Return (x, y) of the center of cell containing provided text 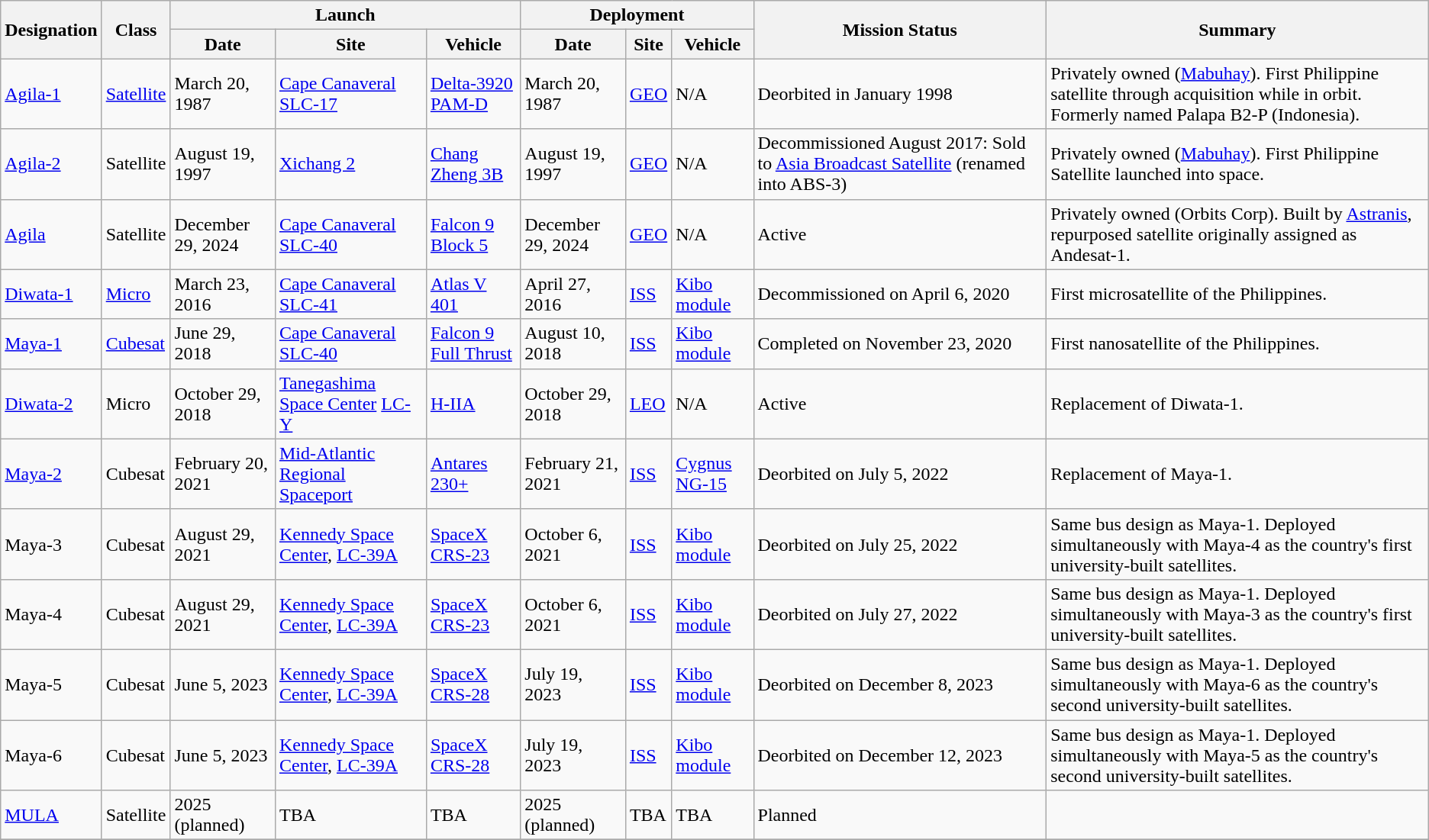
Cape Canaveral SLC-17 (350, 94)
Delta-3920 PAM-D (473, 94)
Deorbited on July 27, 2022 (900, 614)
Replacement of Maya-1. (1238, 474)
Maya-2 (51, 474)
First nanosatellite of the Philippines. (1238, 343)
Chang Zheng 3B (473, 164)
Planned (900, 815)
Deployment (637, 15)
Decommissioned August 2017: Sold to Asia Broadcast Satellite (renamed into ABS-3) (900, 164)
Maya-5 (51, 684)
March 23, 2016 (223, 294)
April 27, 2016 (573, 294)
February 21, 2021 (573, 474)
Deorbited on July 25, 2022 (900, 544)
Designation (51, 30)
Falcon 9 Full Thrust (473, 343)
Falcon 9 Block 5 (473, 234)
Deorbited on July 5, 2022 (900, 474)
Deorbited in January 1998 (900, 94)
Antares 230+ (473, 474)
Diwata-2 (51, 404)
Agila-1 (51, 94)
Cape Canaveral SLC-41 (350, 294)
Summary (1238, 30)
Agila (51, 234)
Mission Status (900, 30)
Class (136, 30)
Privately owned (Orbits Corp). Built by Astranis, repurposed satellite originally assigned as Andesat-1. (1238, 234)
Tanegashima Space Center LC-Y (350, 404)
Cygnus NG-15 (713, 474)
Maya-3 (51, 544)
Privately owned (Mabuhay). First Philippine Satellite launched into space. (1238, 164)
Mid-Atlantic Regional Spaceport (350, 474)
MULA (51, 815)
Decommissioned on April 6, 2020 (900, 294)
H-IIA (473, 404)
Same bus design as Maya-1. Deployed simultaneously with Maya-5 as the country's second university-built satellites. (1238, 755)
February 20, 2021 (223, 474)
June 29, 2018 (223, 343)
Deorbited on December 12, 2023 (900, 755)
Launch (345, 15)
August 10, 2018 (573, 343)
LEO (648, 404)
Same bus design as Maya-1. Deployed simultaneously with Maya-3 as the country's first university-built satellites. (1238, 614)
First microsatellite of the Philippines. (1238, 294)
Xichang 2 (350, 164)
Same bus design as Maya-1. Deployed simultaneously with Maya-6 as the country's second university-built satellites. (1238, 684)
Replacement of Diwata-1. (1238, 404)
Atlas V 401 (473, 294)
Completed on November 23, 2020 (900, 343)
Deorbited on December 8, 2023 (900, 684)
Privately owned (Mabuhay). First Philippine satellite through acquisition while in orbit. Formerly named Palapa B2-P (Indonesia). (1238, 94)
Agila-2 (51, 164)
Maya-4 (51, 614)
Maya-1 (51, 343)
Same bus design as Maya-1. Deployed simultaneously with Maya-4 as the country's first university-built satellites. (1238, 544)
Maya-6 (51, 755)
Diwata-1 (51, 294)
